For the text-containing cell, return its midpoint in (X, Y) coordinate format. 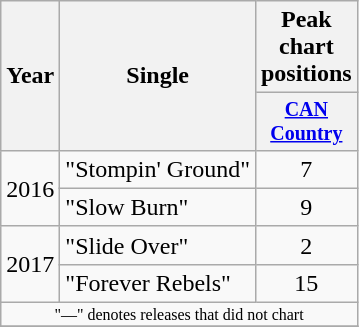
"Slide Over" (158, 245)
2 (306, 245)
7 (306, 169)
Single (158, 76)
"Slow Burn" (158, 207)
CAN Country (306, 122)
"—" denotes releases that did not chart (179, 315)
15 (306, 283)
"Stompin' Ground" (158, 169)
2016 (30, 188)
2017 (30, 264)
Year (30, 76)
Peak chartpositions (306, 47)
"Forever Rebels" (158, 283)
9 (306, 207)
